Extract the (x, y) coordinate from the center of the cell holding the provided text.  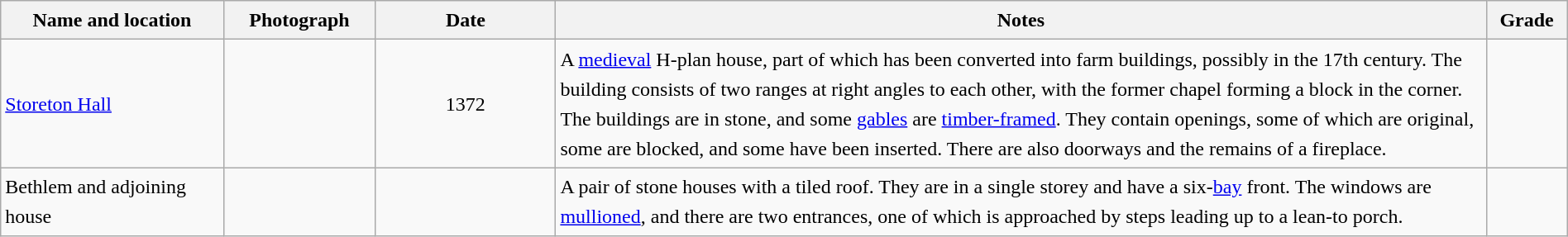
Grade (1527, 20)
Date (466, 20)
Name and location (112, 20)
Photograph (299, 20)
1372 (466, 104)
Storeton Hall (112, 104)
Notes (1021, 20)
Bethlem and adjoining house (112, 201)
